Extract the [x, y] coordinate from the center of the cell holding the provided text.  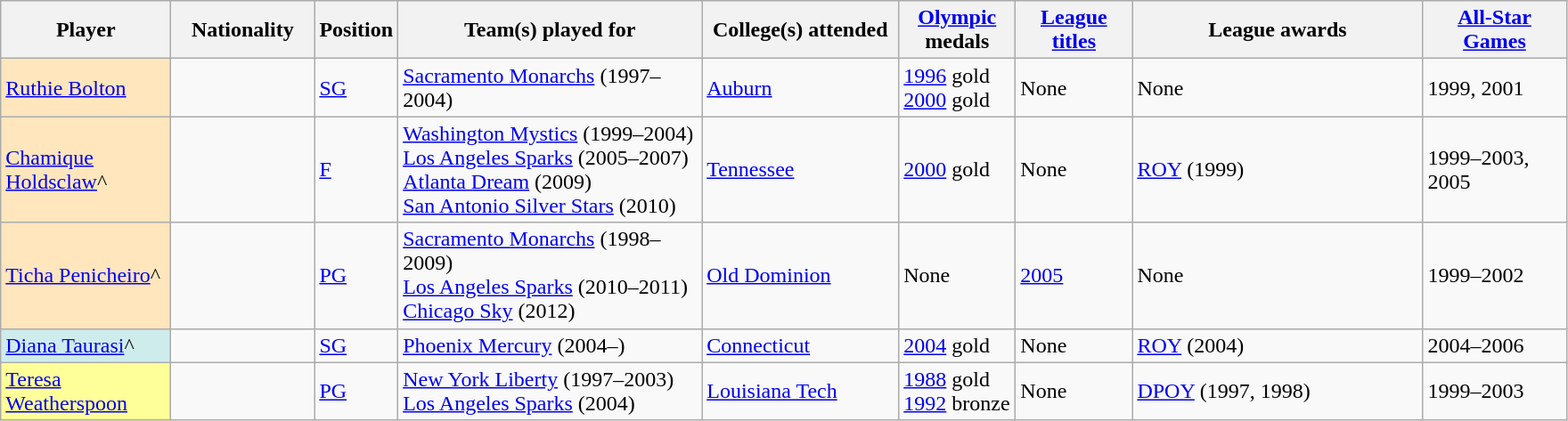
2004 gold [957, 345]
2000 gold [957, 169]
Sacramento Monarchs (1998–2009) Los Angeles Sparks (2010–2011) Chicago Sky (2012) [551, 276]
1999, 2001 [1495, 87]
Old Dominion [800, 276]
Tennessee [800, 169]
2004–2006 [1495, 345]
1996 gold 2000 gold [957, 87]
Chamique Holdsclaw^ [86, 169]
College(s) attended [800, 30]
Louisiana Tech [800, 392]
League awards [1278, 30]
1999–2002 [1495, 276]
1988 gold 1992 bronze [957, 392]
ROY (2004) [1278, 345]
Sacramento Monarchs (1997–2004) [551, 87]
Phoenix Mercury (2004–) [551, 345]
Washington Mystics (1999–2004) Los Angeles Sparks (2005–2007) Atlanta Dream (2009) San Antonio Silver Stars (2010) [551, 169]
Connecticut [800, 345]
ROY (1999) [1278, 169]
2005 [1074, 276]
Player [86, 30]
Ruthie Bolton [86, 87]
Position [356, 30]
League titles [1074, 30]
Teresa Weatherspoon [86, 392]
F [356, 169]
All-Star Games [1495, 30]
Auburn [800, 87]
New York Liberty (1997–2003) Los Angeles Sparks (2004) [551, 392]
Team(s) played for [551, 30]
Nationality [242, 30]
Ticha Penicheiro^ [86, 276]
Diana Taurasi^ [86, 345]
DPOY (1997, 1998) [1278, 392]
1999–2003 [1495, 392]
Olympic medals [957, 30]
1999–2003, 2005 [1495, 169]
